Search for the cell housing the specified text and yield its (x, y) center coordinate. 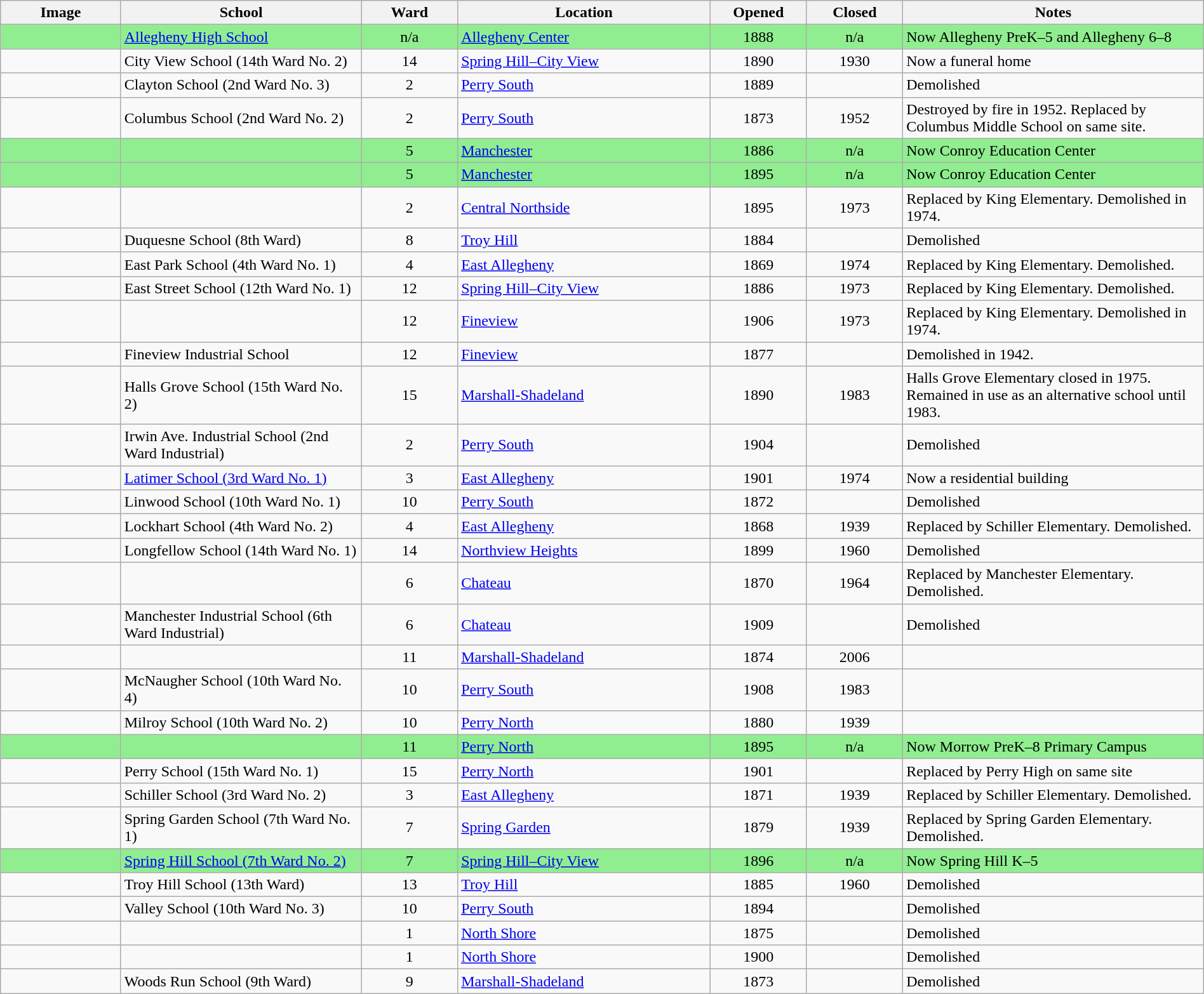
Halls Grove Elementary closed in 1975. Remained in use as an alternative school until 1983. (1053, 395)
Schiller School (3rd Ward No. 2) (241, 795)
City View School (14th Ward No. 2) (241, 61)
1871 (759, 795)
Spring Garden School (7th Ward No. 1) (241, 828)
1930 (855, 61)
1900 (759, 957)
School (241, 13)
9 (410, 981)
2006 (855, 657)
McNaugher School (10th Ward No. 4) (241, 689)
Notes (1053, 13)
1868 (759, 526)
Now a residential building (1053, 478)
Location (584, 13)
Demolished in 1942. (1053, 354)
Milroy School (10th Ward No. 2) (241, 722)
Troy Hill School (13th Ward) (241, 885)
East Park School (4th Ward No. 1) (241, 264)
Spring Garden (584, 828)
13 (410, 885)
Spring Hill School (7th Ward No. 2) (241, 860)
Latimer School (3rd Ward No. 1) (241, 478)
Halls Grove School (15th Ward No. 2) (241, 395)
1904 (759, 446)
1964 (855, 583)
Valley School (10th Ward No. 3) (241, 909)
Now Morrow PreK–8 Primary Campus (1053, 746)
1899 (759, 550)
1894 (759, 909)
1875 (759, 933)
Closed (855, 13)
Woods Run School (9th Ward) (241, 981)
1879 (759, 828)
Allegheny High School (241, 37)
1872 (759, 502)
1888 (759, 37)
Now a funeral home (1053, 61)
8 (410, 240)
Columbus School (2nd Ward No. 2) (241, 118)
1877 (759, 354)
Replaced by Spring Garden Elementary. Demolished. (1053, 828)
1952 (855, 118)
Now Allegheny PreK–5 and Allegheny 6–8 (1053, 37)
1896 (759, 860)
Duquesne School (8th Ward) (241, 240)
Lockhart School (4th Ward No. 2) (241, 526)
Manchester Industrial School (6th Ward Industrial) (241, 625)
Now Spring Hill K–5 (1053, 860)
1874 (759, 657)
Allegheny Center (584, 37)
1889 (759, 85)
Northview Heights (584, 550)
East Street School (12th Ward No. 1) (241, 288)
Fineview Industrial School (241, 354)
1869 (759, 264)
Irwin Ave. Industrial School (2nd Ward Industrial) (241, 446)
Longfellow School (14th Ward No. 1) (241, 550)
1870 (759, 583)
Opened (759, 13)
1885 (759, 885)
1908 (759, 689)
1909 (759, 625)
1884 (759, 240)
Linwood School (10th Ward No. 1) (241, 502)
Replaced by Manchester Elementary. Demolished. (1053, 583)
Destroyed by fire in 1952. Replaced by Columbus Middle School on same site. (1053, 118)
1880 (759, 722)
Image (61, 13)
Clayton School (2nd Ward No. 3) (241, 85)
Ward (410, 13)
Perry School (15th Ward No. 1) (241, 771)
Central Northside (584, 207)
1906 (759, 321)
Replaced by Perry High on same site (1053, 771)
